Locate the cell with the specified text and output its [X, Y] center coordinate. 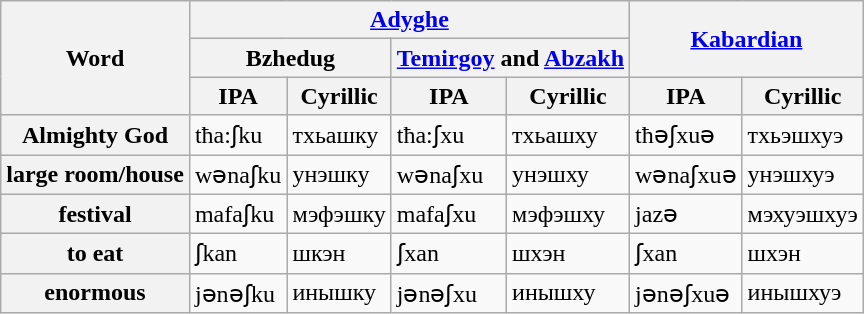
Bzhedug [290, 58]
мэхуэшхуэ [802, 214]
Almighty God [96, 135]
festival [96, 214]
мэфэшку [339, 214]
инышхуэ [802, 293]
jənəʃku [238, 293]
шкэн [339, 254]
wənaʃxu [448, 174]
мэфэшху [568, 214]
mafaʃku [238, 214]
Word [96, 58]
tħa:ʃxu [448, 135]
large room/house [96, 174]
tħa:ʃku [238, 135]
тхьэшхуэ [802, 135]
Adyghe [409, 20]
ʃkan [238, 254]
инышху [568, 293]
тхьашку [339, 135]
mafaʃxu [448, 214]
wənaʃxuə [686, 174]
jənəʃxu [448, 293]
инышку [339, 293]
унэшку [339, 174]
to eat [96, 254]
Kabardian [747, 39]
jənəʃxuə [686, 293]
унэшхуэ [802, 174]
tħəʃxuə [686, 135]
jazə [686, 214]
enormous [96, 293]
Temirgoy and Abzakh [510, 58]
wənaʃku [238, 174]
тхьашху [568, 135]
унэшху [568, 174]
